Scan for the cell matching the given text and deliver its [X, Y] coordinate at center. 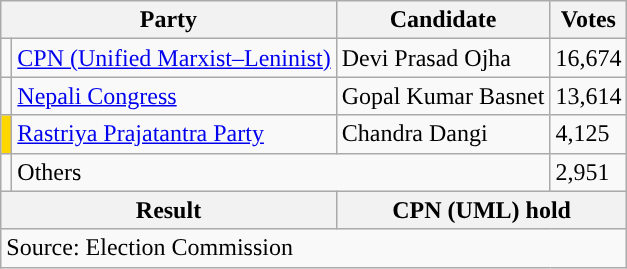
Others [281, 172]
CPN (Unified Marxist–Leninist) [174, 58]
4,125 [588, 134]
Party [168, 20]
16,674 [588, 58]
Gopal Kumar Basnet [443, 96]
Rastriya Prajatantra Party [174, 134]
CPN (UML) hold [482, 210]
2,951 [588, 172]
Source: Election Commission [314, 248]
13,614 [588, 96]
Votes [588, 20]
Devi Prasad Ojha [443, 58]
Chandra Dangi [443, 134]
Result [168, 210]
Nepali Congress [174, 96]
Candidate [443, 20]
